Capture the cell that displays the provided text and extract its [X, Y] central coordinate. 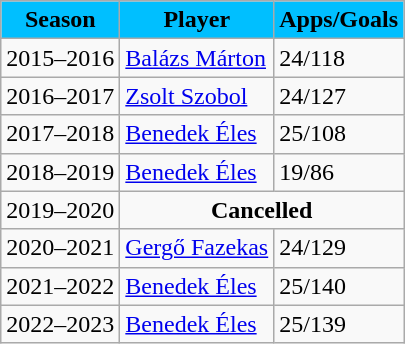
Gergő Fazekas [197, 248]
Balázs Márton [197, 58]
24/127 [339, 96]
2019–2020 [60, 210]
19/86 [339, 172]
2020–2021 [60, 248]
24/129 [339, 248]
25/139 [339, 324]
24/118 [339, 58]
2016–2017 [60, 96]
Player [197, 20]
2017–2018 [60, 134]
2022–2023 [60, 324]
Cancelled [262, 210]
2015–2016 [60, 58]
Season [60, 20]
2018–2019 [60, 172]
Apps/Goals [339, 20]
25/140 [339, 286]
Zsolt Szobol [197, 96]
2021–2022 [60, 286]
25/108 [339, 134]
